Extract the [X, Y] coordinate from the center of the cell holding the provided text.  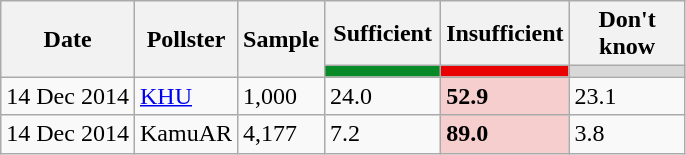
1,000 [282, 96]
3.8 [627, 134]
Insufficient [505, 34]
4,177 [282, 134]
KHU [186, 96]
89.0 [505, 134]
Pollster [186, 39]
Sufficient [383, 34]
KamuAR [186, 134]
Sample [282, 39]
24.0 [383, 96]
Don't know [627, 34]
7.2 [383, 134]
52.9 [505, 96]
23.1 [627, 96]
Date [68, 39]
